Scan for the cell matching the given text and deliver its (x, y) coordinate at center. 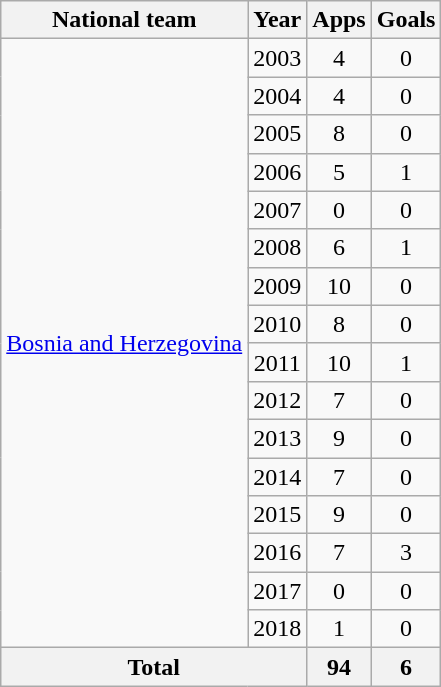
Year (278, 20)
3 (406, 553)
2015 (278, 515)
2014 (278, 477)
Goals (406, 20)
2013 (278, 438)
Apps (339, 20)
2017 (278, 591)
2006 (278, 172)
National team (124, 20)
2010 (278, 324)
2011 (278, 362)
94 (339, 667)
2009 (278, 286)
2018 (278, 629)
2005 (278, 134)
2007 (278, 210)
Total (154, 667)
2003 (278, 58)
2012 (278, 400)
2008 (278, 248)
2016 (278, 553)
2004 (278, 96)
Bosnia and Herzegovina (124, 344)
5 (339, 172)
